Return the (x, y) coordinate for the center point of the cell that contains the specified text.  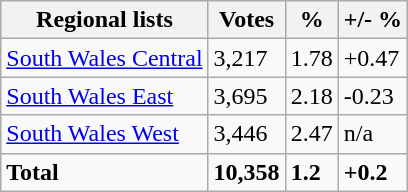
1.2 (312, 172)
1.78 (312, 58)
-0.23 (372, 96)
% (312, 20)
10,358 (246, 172)
n/a (372, 134)
South Wales West (104, 134)
South Wales East (104, 96)
2.47 (312, 134)
3,446 (246, 134)
South Wales Central (104, 58)
2.18 (312, 96)
Total (104, 172)
Regional lists (104, 20)
3,217 (246, 58)
+0.47 (372, 58)
Votes (246, 20)
+/- % (372, 20)
3,695 (246, 96)
+0.2 (372, 172)
